Return (x, y) of the center of cell containing provided text 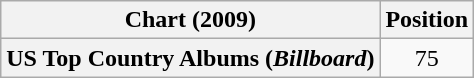
Position (427, 20)
75 (427, 58)
Chart (2009) (190, 20)
US Top Country Albums (Billboard) (190, 58)
